Find where the given text appears and provide that cell's center as (X, Y) coordinate. 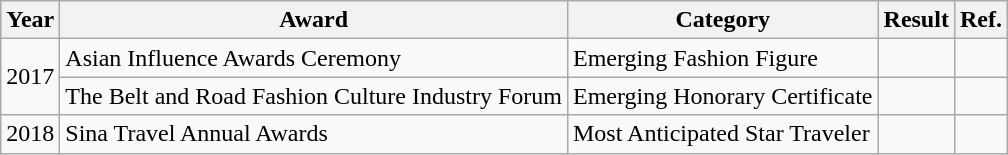
Asian Influence Awards Ceremony (314, 58)
2018 (30, 134)
Year (30, 20)
Ref. (980, 20)
Award (314, 20)
The Belt and Road Fashion Culture Industry Forum (314, 96)
2017 (30, 77)
Most Anticipated Star Traveler (722, 134)
Emerging Honorary Certificate (722, 96)
Sina Travel Annual Awards (314, 134)
Emerging Fashion Figure (722, 58)
Category (722, 20)
Result (916, 20)
